Search for the cell housing the specified text and yield its (x, y) center coordinate. 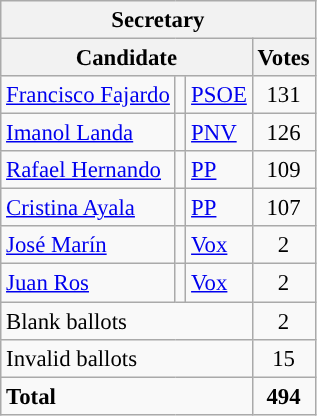
131 (284, 95)
15 (284, 358)
Francisco Fajardo (88, 95)
494 (284, 396)
Rafael Hernando (88, 170)
126 (284, 133)
Imanol Landa (88, 133)
PNV (219, 133)
107 (284, 208)
PSOE (219, 95)
Candidate (126, 58)
José Marín (88, 245)
Total (126, 396)
Cristina Ayala (88, 208)
Blank ballots (126, 321)
Juan Ros (88, 283)
109 (284, 170)
Invalid ballots (126, 358)
Secretary (158, 20)
Votes (284, 58)
